Capture the cell that displays the provided text and extract its [X, Y] central coordinate. 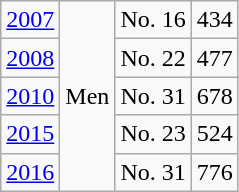
No. 16 [153, 20]
434 [214, 20]
524 [214, 134]
Men [88, 96]
678 [214, 96]
477 [214, 58]
2016 [30, 172]
No. 22 [153, 58]
2015 [30, 134]
2008 [30, 58]
2007 [30, 20]
776 [214, 172]
No. 23 [153, 134]
2010 [30, 96]
